Return the (X, Y) coordinate for the center point of the cell that contains the specified text.  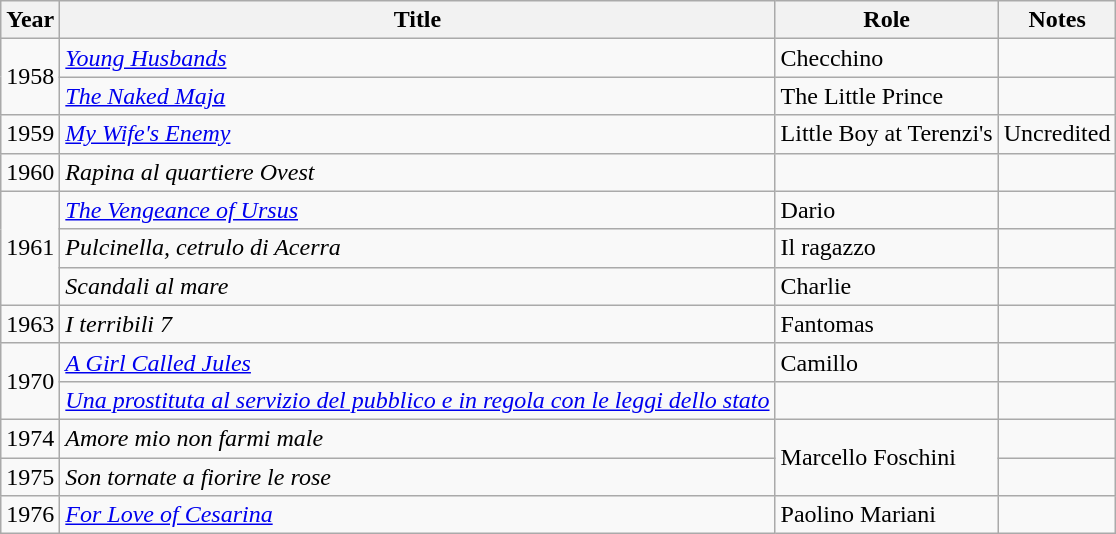
Camillo (886, 362)
Little Boy at Terenzi's (886, 134)
1960 (30, 172)
For Love of Cesarina (418, 515)
I terribili 7 (418, 324)
Son tornate a fiorire le rose (418, 477)
Checchino (886, 58)
Year (30, 20)
Dario (886, 210)
Notes (1057, 20)
Young Husbands (418, 58)
1961 (30, 248)
Il ragazzo (886, 248)
1976 (30, 515)
Amore mio non farmi male (418, 438)
A Girl Called Jules (418, 362)
Scandali al mare (418, 286)
Paolino Mariani (886, 515)
Pulcinella, cetrulo di Acerra (418, 248)
Uncredited (1057, 134)
1970 (30, 381)
Una prostituta al servizio del pubblico e in regola con le leggi dello stato (418, 400)
1958 (30, 77)
The Little Prince (886, 96)
The Naked Maja (418, 96)
1974 (30, 438)
1963 (30, 324)
Title (418, 20)
The Vengeance of Ursus (418, 210)
My Wife's Enemy (418, 134)
Fantomas (886, 324)
1959 (30, 134)
Marcello Foschini (886, 457)
Rapina al quartiere Ovest (418, 172)
Role (886, 20)
Charlie (886, 286)
1975 (30, 477)
